Identify which cell holds the provided text, then report its [X, Y] central coordinate. 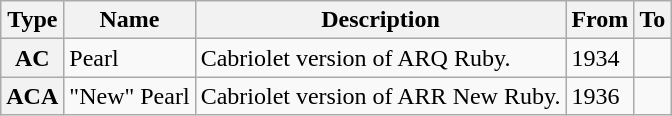
1934 [600, 58]
Cabriolet version of ARR New Ruby. [380, 96]
Pearl [130, 58]
1936 [600, 96]
AC [32, 58]
ACA [32, 96]
Type [32, 20]
Description [380, 20]
Name [130, 20]
"New" Pearl [130, 96]
To [652, 20]
Cabriolet version of ARQ Ruby. [380, 58]
From [600, 20]
